Identify which cell holds the provided text, then report its [X, Y] central coordinate. 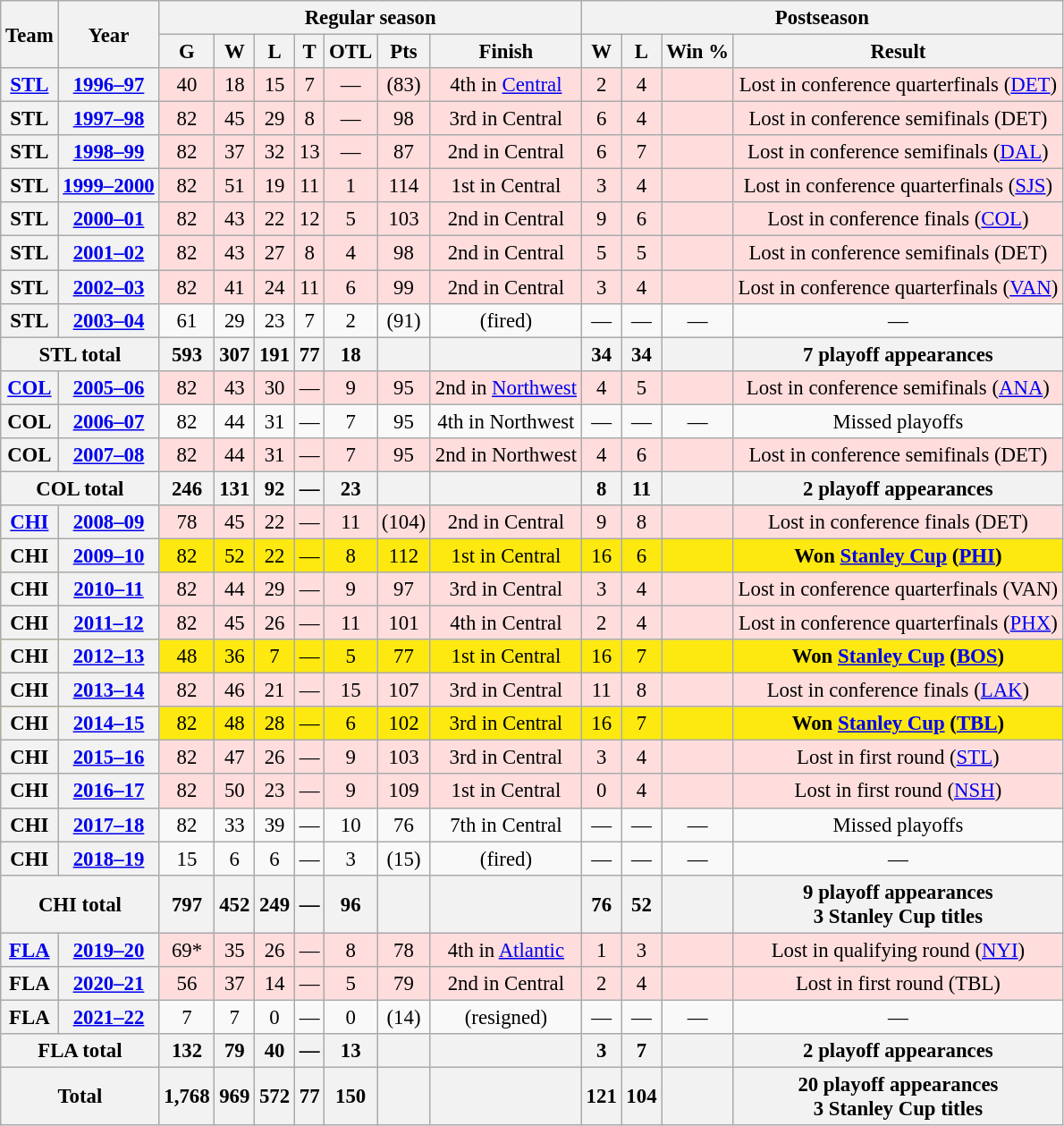
1996–97 [109, 85]
46 [234, 690]
CHI total [80, 903]
1998–99 [109, 152]
101 [404, 623]
51 [234, 186]
593 [187, 354]
Lost in first round (NSH) [898, 792]
(resigned) [506, 1017]
191 [275, 354]
114 [404, 186]
OTL [350, 52]
12 [309, 219]
307 [234, 354]
9 playoff appearances3 Stanley Cup titles [898, 903]
41 [234, 287]
2016–17 [109, 792]
2015–16 [109, 758]
G [187, 52]
Pts [404, 52]
COL total [80, 488]
Won Stanley Cup (PHI) [898, 555]
Postseason [822, 18]
36 [234, 656]
69* [187, 950]
150 [350, 1096]
14 [275, 984]
(104) [404, 522]
131 [234, 488]
Lost in first round (TBL) [898, 984]
27 [275, 253]
87 [404, 152]
112 [404, 555]
2002–03 [109, 287]
Team [30, 34]
Lost in first round (STL) [898, 758]
50 [234, 792]
35 [234, 950]
2019–20 [109, 950]
2018–19 [109, 859]
2011–12 [109, 623]
4th in Atlantic [506, 950]
10 [350, 825]
2000–01 [109, 219]
FLA total [80, 1051]
(83) [404, 85]
2020–21 [109, 984]
109 [404, 792]
2010–11 [109, 589]
572 [275, 1096]
969 [234, 1096]
Won Stanley Cup (TBL) [898, 724]
2017–18 [109, 825]
2001–02 [109, 253]
1999–2000 [109, 186]
30 [275, 387]
246 [187, 488]
Lost in conference quarterfinals (PHX) [898, 623]
797 [187, 903]
7th in Central [506, 825]
Result [898, 52]
2008–09 [109, 522]
Lost in conference finals (DET) [898, 522]
249 [275, 903]
Regular season [370, 18]
Lost in qualifying round (NYI) [898, 950]
20 playoff appearances3 Stanley Cup titles [898, 1096]
39 [275, 825]
33 [234, 825]
1,768 [187, 1096]
2012–13 [109, 656]
Won Stanley Cup (BOS) [898, 656]
47 [234, 758]
4th in Northwest [506, 421]
32 [275, 152]
Lost in conference quarterfinals (SJS) [898, 186]
21 [275, 690]
2009–10 [109, 555]
7 playoff appearances [898, 354]
2021–22 [109, 1017]
56 [187, 984]
Lost in conference finals (COL) [898, 219]
Lost in conference semifinals (DAL) [898, 152]
(14) [404, 1017]
28 [275, 724]
452 [234, 903]
2007–08 [109, 455]
Win % [697, 52]
132 [187, 1051]
2013–14 [109, 690]
T [309, 52]
Total [80, 1096]
92 [275, 488]
19 [275, 186]
61 [187, 320]
1997–98 [109, 119]
Finish [506, 52]
2006–07 [109, 421]
121 [601, 1096]
96 [350, 903]
Year [109, 34]
Lost in conference finals (LAK) [898, 690]
97 [404, 589]
Lost in conference semifinals (ANA) [898, 387]
104 [642, 1096]
2003–04 [109, 320]
STL total [80, 354]
(91) [404, 320]
2005–06 [109, 387]
99 [404, 287]
102 [404, 724]
107 [404, 690]
2014–15 [109, 724]
Lost in conference quarterfinals (DET) [898, 85]
(15) [404, 859]
24 [275, 287]
